Determine the (X, Y) coordinate at the center of the cell enclosing the given text.  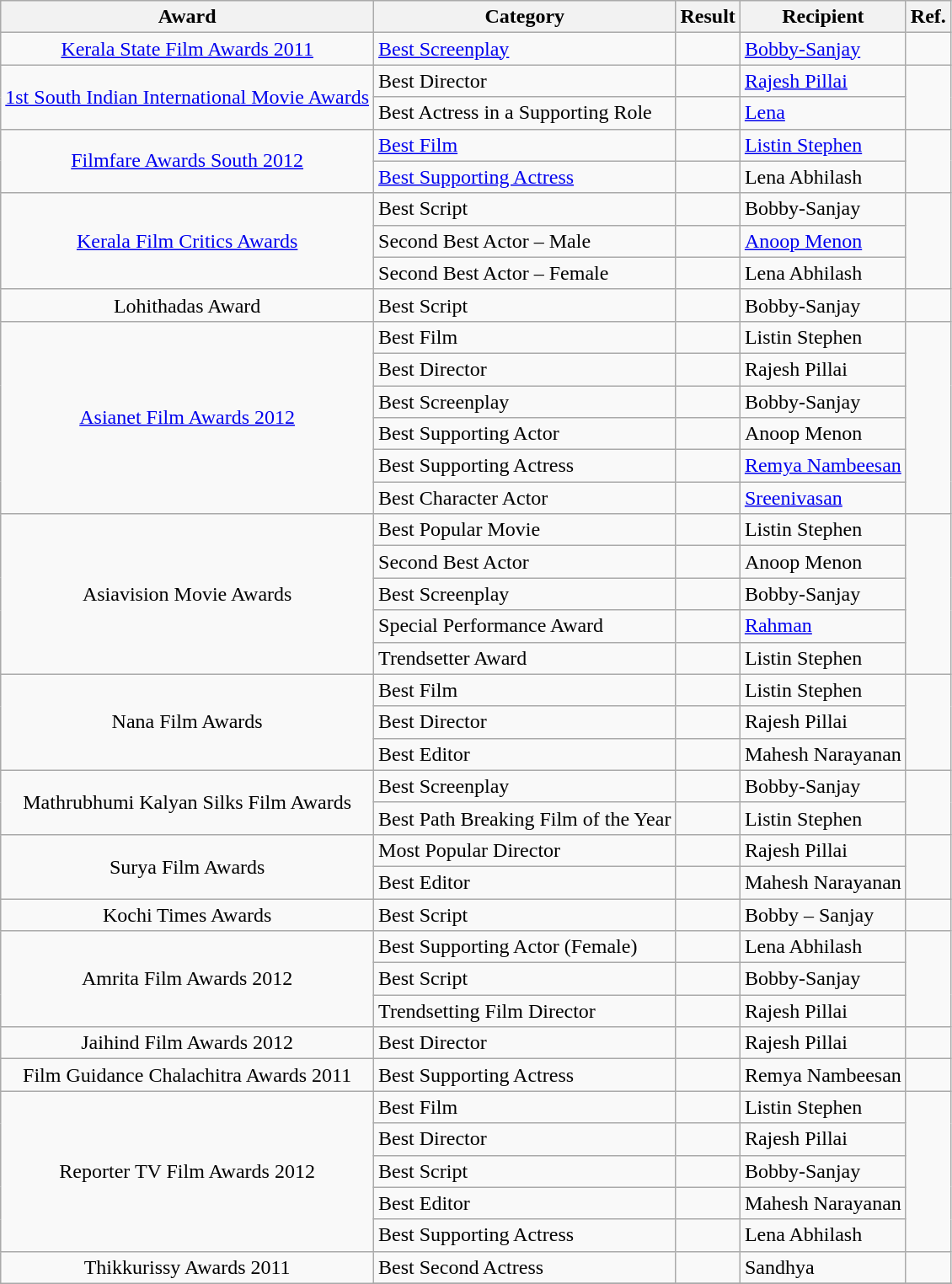
Best Second Actress (525, 1267)
Lohithadas Award (187, 305)
Rahman (822, 626)
Second Best Actor – Female (525, 273)
Category (525, 17)
Best Supporting Actor (Female) (525, 947)
Lena (822, 113)
Surya Film Awards (187, 866)
Film Guidance Chalachitra Awards 2011 (187, 1075)
Result (708, 17)
Asiavision Movie Awards (187, 594)
Second Best Actor (525, 562)
Special Performance Award (525, 626)
Sreenivasan (822, 498)
Sandhya (822, 1267)
1st South Indian International Movie Awards (187, 97)
Filmfare Awards South 2012 (187, 161)
Trendsetter Award (525, 658)
Best Supporting Actor (525, 434)
Best Character Actor (525, 498)
Award (187, 17)
Second Best Actor – Male (525, 241)
Best Actress in a Supporting Role (525, 113)
Recipient (822, 17)
Best Path Breaking Film of the Year (525, 818)
Kerala State Film Awards 2011 (187, 49)
Bobby – Sanjay (822, 914)
Kochi Times Awards (187, 914)
Nana Film Awards (187, 722)
Trendsetting Film Director (525, 1011)
Mathrubhumi Kalyan Silks Film Awards (187, 802)
Jaihind Film Awards 2012 (187, 1043)
Asianet Film Awards 2012 (187, 417)
Best Popular Movie (525, 530)
Ref. (928, 17)
Kerala Film Critics Awards (187, 241)
Amrita Film Awards 2012 (187, 979)
Reporter TV Film Awards 2012 (187, 1171)
Thikkurissy Awards 2011 (187, 1267)
Most Popular Director (525, 850)
